Find where the given text appears and provide that cell's center as [X, Y] coordinate. 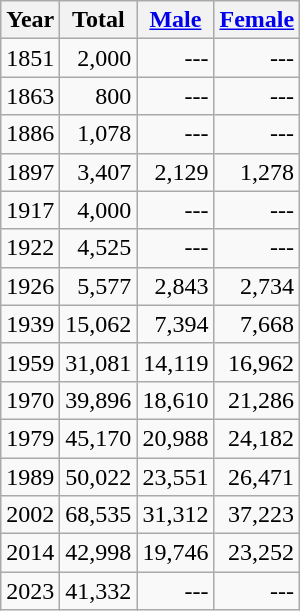
41,332 [98, 591]
1,278 [257, 172]
1970 [30, 400]
1922 [30, 248]
45,170 [98, 438]
1959 [30, 362]
800 [98, 96]
15,062 [98, 324]
2014 [30, 553]
19,746 [176, 553]
1851 [30, 58]
14,119 [176, 362]
1979 [30, 438]
39,896 [98, 400]
7,394 [176, 324]
1917 [30, 210]
50,022 [98, 477]
23,252 [257, 553]
24,182 [257, 438]
2,000 [98, 58]
1,078 [98, 134]
18,610 [176, 400]
2,734 [257, 286]
16,962 [257, 362]
4,000 [98, 210]
2002 [30, 515]
1886 [30, 134]
Male [176, 20]
4,525 [98, 248]
1863 [30, 96]
21,286 [257, 400]
2,129 [176, 172]
20,988 [176, 438]
5,577 [98, 286]
1989 [30, 477]
68,535 [98, 515]
1939 [30, 324]
2,843 [176, 286]
26,471 [257, 477]
42,998 [98, 553]
3,407 [98, 172]
31,081 [98, 362]
23,551 [176, 477]
Total [98, 20]
1926 [30, 286]
7,668 [257, 324]
2023 [30, 591]
Female [257, 20]
31,312 [176, 515]
37,223 [257, 515]
Year [30, 20]
1897 [30, 172]
